Detect which cell encompasses the target text, then output its [X, Y] center coordinate. 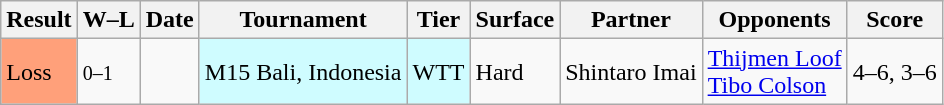
M15 Bali, Indonesia [303, 72]
Result [39, 20]
Partner [631, 20]
Score [894, 20]
4–6, 3–6 [894, 72]
Opponents [774, 20]
W–L [108, 20]
Shintaro Imai [631, 72]
Loss [39, 72]
Date [170, 20]
Tournament [303, 20]
WTT [438, 72]
0–1 [108, 72]
Surface [515, 20]
Hard [515, 72]
Thijmen Loof Tibo Colson [774, 72]
Tier [438, 20]
